Return the (x, y) coordinate for the center point of the cell that contains the specified text.  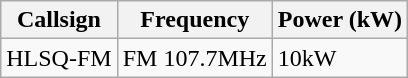
HLSQ-FM (59, 58)
Callsign (59, 20)
Frequency (194, 20)
FM 107.7MHz (194, 58)
Power (kW) (340, 20)
10kW (340, 58)
